Return (X, Y) of the center of cell containing provided text 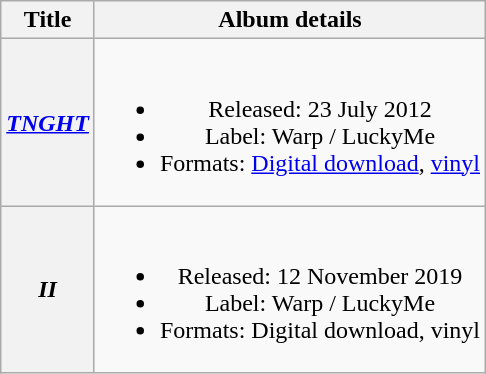
Released: 23 July 2012Label: Warp / LuckyMeFormats: Digital download, vinyl (290, 122)
II (48, 290)
Title (48, 20)
TNGHT (48, 122)
Album details (290, 20)
Released: 12 November 2019Label: Warp / LuckyMeFormats: Digital download, vinyl (290, 290)
